Locate the cell with the specified text and output its (x, y) center coordinate. 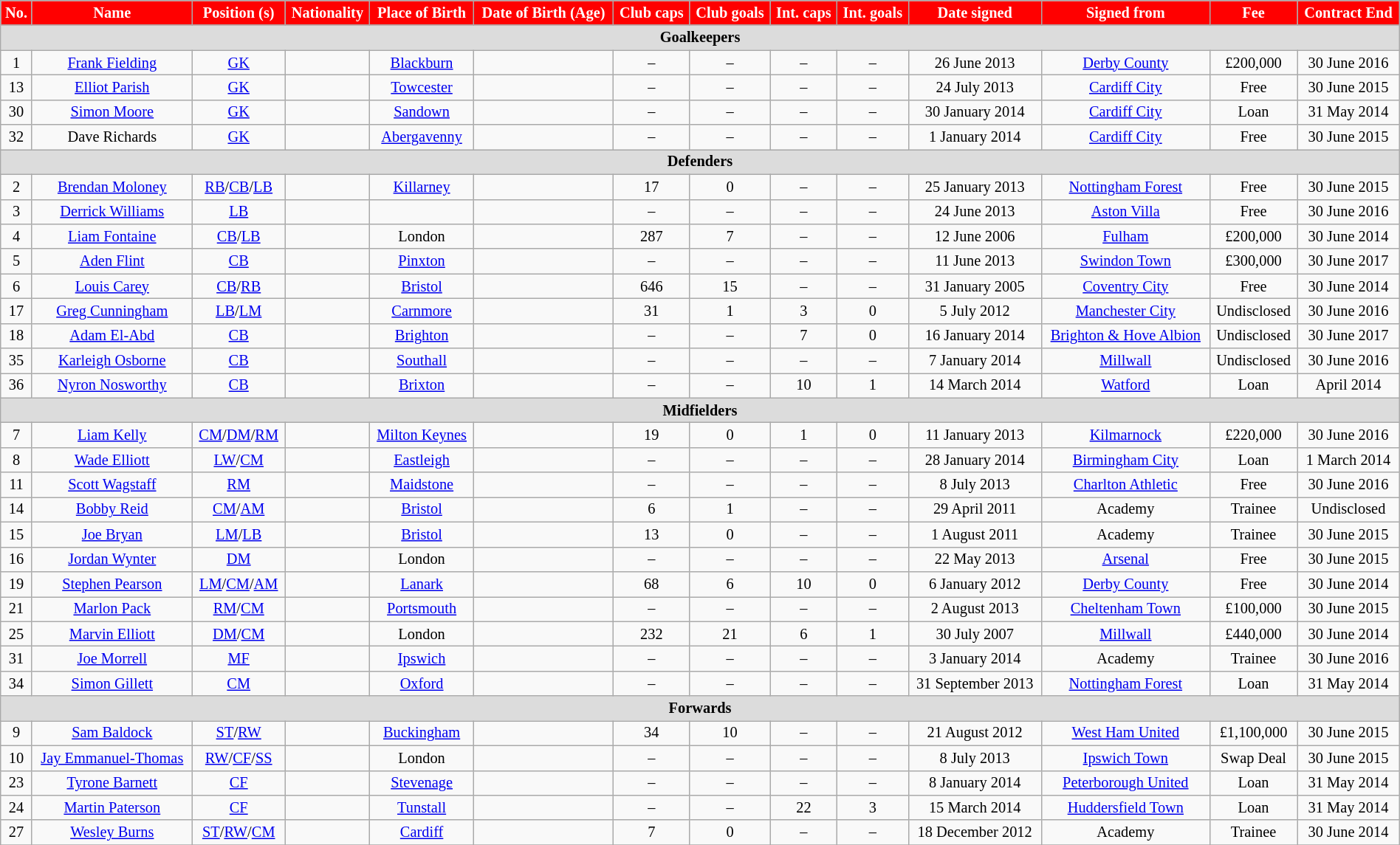
Coventry City (1125, 286)
LB/LM (239, 311)
CM/AM (239, 509)
15 March 2014 (975, 807)
LW/CM (239, 460)
DM/CM (239, 634)
Brendan Moloney (112, 187)
Watford (1125, 385)
£440,000 (1253, 634)
Joe Morrell (112, 658)
£220,000 (1253, 435)
7 January 2014 (975, 361)
LB (239, 212)
Position (s) (239, 13)
Aden Flint (112, 261)
Date of Birth (Age) (543, 13)
30 (16, 112)
Stephen Pearson (112, 584)
14 (16, 509)
5 July 2012 (975, 311)
Killarney (422, 187)
Cardiff (422, 832)
11 (16, 485)
Fulham (1125, 236)
25 (16, 634)
1 August 2011 (975, 534)
Stevenage (422, 783)
Peterborough United (1125, 783)
Tyrone Barnett (112, 783)
Arsenal (1125, 559)
Pinxton (422, 261)
31 September 2013 (975, 683)
Buckingham (422, 733)
Wesley Burns (112, 832)
30 January 2014 (975, 112)
232 (651, 634)
Maidstone (422, 485)
18 December 2012 (975, 832)
36 (16, 385)
Karleigh Osborne (112, 361)
Club goals (730, 13)
Bobby Reid (112, 509)
Place of Birth (422, 13)
24 (16, 807)
Aston Villa (1125, 212)
Int. caps (803, 13)
Marvin Elliott (112, 634)
287 (651, 236)
22 May 2013 (975, 559)
Manchester City (1125, 311)
35 (16, 361)
Fee (1253, 13)
Huddersfield Town (1125, 807)
5 (16, 261)
RM (239, 485)
Sam Baldock (112, 733)
Towcester (422, 87)
28 January 2014 (975, 460)
West Ham United (1125, 733)
Simon Gillett (112, 683)
DM (239, 559)
Sandown (422, 112)
LM/LB (239, 534)
646 (651, 286)
3 January 2014 (975, 658)
Contract End (1348, 13)
Liam Fontaine (112, 236)
Brighton (422, 336)
Nationality (328, 13)
Simon Moore (112, 112)
Scott Wagstaff (112, 485)
Southall (422, 361)
Eastleigh (422, 460)
No. (16, 13)
Cheltenham Town (1125, 609)
24 July 2013 (975, 87)
LM/CM/AM (239, 584)
Lanark (422, 584)
£1,100,000 (1253, 733)
1 January 2014 (975, 137)
Derrick Williams (112, 212)
31 January 2005 (975, 286)
2 August 2013 (975, 609)
Milton Keynes (422, 435)
8 January 2014 (975, 783)
23 (16, 783)
14 March 2014 (975, 385)
24 June 2013 (975, 212)
4 (16, 236)
6 January 2012 (975, 584)
RM/CM (239, 609)
16 January 2014 (975, 336)
£300,000 (1253, 261)
22 (803, 807)
29 April 2011 (975, 509)
Ipswich Town (1125, 758)
Portsmouth (422, 609)
16 (16, 559)
Louis Carey (112, 286)
ST/RW (239, 733)
Charlton Athletic (1125, 485)
Club caps (651, 13)
RB/CB/LB (239, 187)
Joe Bryan (112, 534)
Tunstall (422, 807)
2 (16, 187)
21 August 2012 (975, 733)
Blackburn (422, 63)
Abergavenny (422, 137)
Swindon Town (1125, 261)
Midfielders (700, 410)
Signed from (1125, 13)
Name (112, 13)
11 June 2013 (975, 261)
Int. goals (873, 13)
MF (239, 658)
30 July 2007 (975, 634)
Martin Paterson (112, 807)
Carnmore (422, 311)
CM (239, 683)
68 (651, 584)
12 June 2006 (975, 236)
Birmingham City (1125, 460)
1 March 2014 (1348, 460)
32 (16, 137)
Liam Kelly (112, 435)
Goalkeepers (700, 38)
RW/CF/SS (239, 758)
11 January 2013 (975, 435)
Oxford (422, 683)
18 (16, 336)
27 (16, 832)
26 June 2013 (975, 63)
Kilmarnock (1125, 435)
Wade Elliott (112, 460)
ST/RW/CM (239, 832)
Marlon Pack (112, 609)
Greg Cunningham (112, 311)
CB/RB (239, 286)
Nyron Nosworthy (112, 385)
Brixton (422, 385)
Frank Fielding (112, 63)
Jordan Wynter (112, 559)
April 2014 (1348, 385)
£100,000 (1253, 609)
Swap Deal (1253, 758)
Forwards (700, 708)
CM/DM/RM (239, 435)
Brighton & Hove Albion (1125, 336)
9 (16, 733)
Ipswich (422, 658)
8 (16, 460)
Adam El-Abd (112, 336)
Date signed (975, 13)
25 January 2013 (975, 187)
Elliot Parish (112, 87)
Dave Richards (112, 137)
Jay Emmanuel-Thomas (112, 758)
CB/LB (239, 236)
Defenders (700, 162)
